For the text-containing cell, return its midpoint in [x, y] coordinate format. 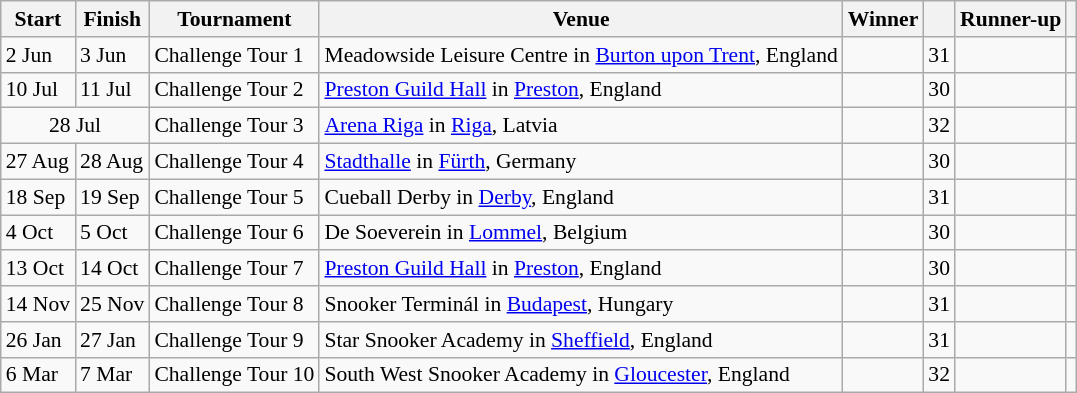
Challenge Tour 8 [234, 304]
Challenge Tour 1 [234, 55]
2 Jun [38, 55]
Cueball Derby in Derby, England [580, 197]
14 Oct [112, 269]
Finish [112, 19]
Winner [884, 19]
11 Jul [112, 90]
28 Aug [112, 162]
10 Jul [38, 90]
Tournament [234, 19]
14 Nov [38, 304]
Stadthalle in Fürth, Germany [580, 162]
De Soeverein in Lommel, Belgium [580, 233]
Challenge Tour 9 [234, 340]
Start [38, 19]
South West Snooker Academy in Gloucester, England [580, 375]
Arena Riga in Riga, Latvia [580, 126]
27 Jan [112, 340]
Challenge Tour 5 [234, 197]
6 Mar [38, 375]
Challenge Tour 6 [234, 233]
Challenge Tour 3 [234, 126]
25 Nov [112, 304]
Runner-up [1010, 19]
3 Jun [112, 55]
Challenge Tour 10 [234, 375]
5 Oct [112, 233]
27 Aug [38, 162]
26 Jan [38, 340]
19 Sep [112, 197]
7 Mar [112, 375]
28 Jul [76, 126]
13 Oct [38, 269]
Meadowside Leisure Centre in Burton upon Trent, England [580, 55]
18 Sep [38, 197]
Challenge Tour 2 [234, 90]
Challenge Tour 7 [234, 269]
Snooker Terminál in Budapest, Hungary [580, 304]
Challenge Tour 4 [234, 162]
4 Oct [38, 233]
Star Snooker Academy in Sheffield, England [580, 340]
Venue [580, 19]
